Extract the [x, y] coordinate from the center of the cell holding the provided text.  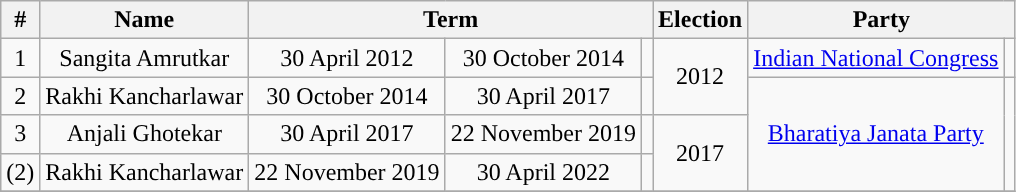
2017 [700, 153]
(2) [20, 172]
# [20, 20]
Sangita Amrutkar [144, 58]
30 April 2012 [347, 58]
Name [144, 20]
2012 [700, 77]
30 April 2022 [543, 172]
Bharatiya Janata Party [876, 134]
Election [700, 20]
1 [20, 58]
Term [451, 20]
3 [20, 134]
Anjali Ghotekar [144, 134]
2 [20, 96]
Party [882, 20]
Indian National Congress [876, 58]
